Locate the cell with the specified text and output its [X, Y] center coordinate. 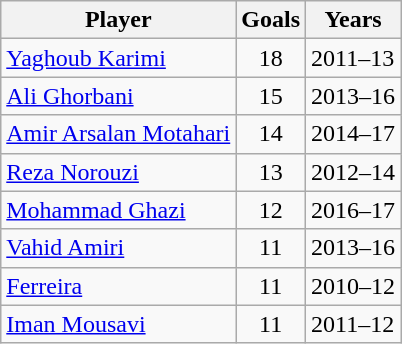
2016–17 [354, 210]
2011–13 [354, 58]
2010–12 [354, 286]
Ali Ghorbani [118, 96]
Player [118, 20]
Vahid Amiri [118, 248]
Years [354, 20]
Mohammad Ghazi [118, 210]
12 [271, 210]
Ferreira [118, 286]
Amir Arsalan Motahari [118, 134]
Yaghoub Karimi [118, 58]
18 [271, 58]
15 [271, 96]
Iman Mousavi [118, 324]
2011–12 [354, 324]
2014–17 [354, 134]
Goals [271, 20]
2012–14 [354, 172]
14 [271, 134]
13 [271, 172]
Reza Norouzi [118, 172]
